Capture the cell that displays the provided text and extract its [X, Y] central coordinate. 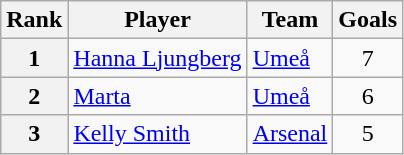
Team [290, 20]
Arsenal [290, 134]
Kelly Smith [158, 134]
5 [368, 134]
2 [34, 96]
Marta [158, 96]
3 [34, 134]
Goals [368, 20]
6 [368, 96]
Hanna Ljungberg [158, 58]
Rank [34, 20]
1 [34, 58]
Player [158, 20]
7 [368, 58]
